Identify which cell holds the provided text, then report its (x, y) central coordinate. 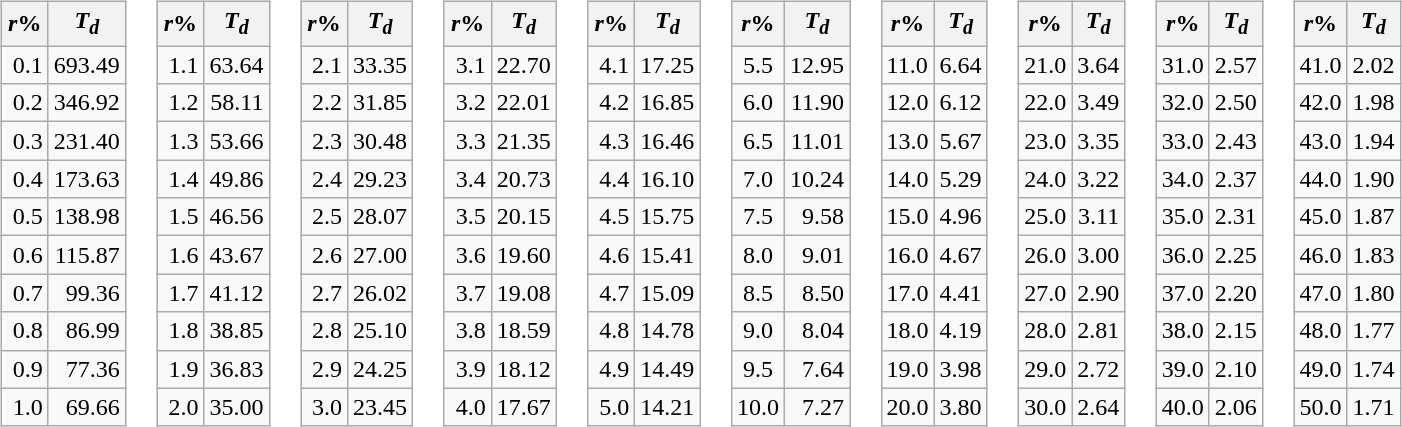
38.0 (1182, 331)
115.87 (86, 255)
2.20 (1236, 293)
1.7 (180, 293)
46.56 (236, 217)
41.0 (1320, 65)
4.2 (612, 103)
13.0 (908, 141)
8.50 (816, 293)
5.0 (612, 407)
14.21 (668, 407)
2.72 (1098, 369)
1.1 (180, 65)
1.3 (180, 141)
19.0 (908, 369)
8.5 (758, 293)
4.5 (612, 217)
21.35 (524, 141)
2.5 (324, 217)
0.4 (24, 179)
1.9 (180, 369)
40.0 (1182, 407)
2.25 (1236, 255)
2.31 (1236, 217)
29.0 (1046, 369)
99.36 (86, 293)
4.9 (612, 369)
20.0 (908, 407)
11.01 (816, 141)
15.0 (908, 217)
4.0 (468, 407)
5.5 (758, 65)
45.0 (1320, 217)
43.0 (1320, 141)
15.41 (668, 255)
2.3 (324, 141)
37.0 (1182, 293)
18.59 (524, 331)
3.7 (468, 293)
15.09 (668, 293)
33.0 (1182, 141)
1.80 (1374, 293)
28.0 (1046, 331)
3.3 (468, 141)
18.12 (524, 369)
14.78 (668, 331)
15.75 (668, 217)
3.11 (1098, 217)
2.0 (180, 407)
36.83 (236, 369)
16.85 (668, 103)
3.00 (1098, 255)
29.23 (380, 179)
1.94 (1374, 141)
7.5 (758, 217)
14.0 (908, 179)
2.9 (324, 369)
63.64 (236, 65)
24.0 (1046, 179)
46.0 (1320, 255)
1.4 (180, 179)
9.0 (758, 331)
2.4 (324, 179)
25.0 (1046, 217)
4.3 (612, 141)
4.41 (960, 293)
1.90 (1374, 179)
3.98 (960, 369)
12.95 (816, 65)
2.1 (324, 65)
0.1 (24, 65)
2.6 (324, 255)
26.02 (380, 293)
6.64 (960, 65)
22.70 (524, 65)
2.2 (324, 103)
4.4 (612, 179)
2.8 (324, 331)
3.6 (468, 255)
49.0 (1320, 369)
44.0 (1320, 179)
86.99 (86, 331)
4.7 (612, 293)
693.49 (86, 65)
7.27 (816, 407)
32.0 (1182, 103)
43.67 (236, 255)
14.49 (668, 369)
8.0 (758, 255)
3.80 (960, 407)
22.0 (1046, 103)
27.0 (1046, 293)
0.7 (24, 293)
1.5 (180, 217)
31.0 (1182, 65)
0.2 (24, 103)
2.57 (1236, 65)
3.4 (468, 179)
9.01 (816, 255)
16.46 (668, 141)
30.0 (1046, 407)
3.8 (468, 331)
2.90 (1098, 293)
0.6 (24, 255)
24.25 (380, 369)
4.6 (612, 255)
25.10 (380, 331)
31.85 (380, 103)
35.00 (236, 407)
17.0 (908, 293)
16.0 (908, 255)
39.0 (1182, 369)
23.45 (380, 407)
1.2 (180, 103)
2.50 (1236, 103)
50.0 (1320, 407)
0.3 (24, 141)
10.24 (816, 179)
8.04 (816, 331)
3.35 (1098, 141)
2.81 (1098, 331)
2.64 (1098, 407)
0.5 (24, 217)
22.01 (524, 103)
3.5 (468, 217)
1.77 (1374, 331)
3.64 (1098, 65)
4.8 (612, 331)
1.98 (1374, 103)
16.10 (668, 179)
3.2 (468, 103)
4.1 (612, 65)
20.15 (524, 217)
0.8 (24, 331)
9.58 (816, 217)
3.22 (1098, 179)
6.5 (758, 141)
4.96 (960, 217)
3.1 (468, 65)
10.0 (758, 407)
30.48 (380, 141)
3.49 (1098, 103)
2.43 (1236, 141)
2.10 (1236, 369)
27.00 (380, 255)
12.0 (908, 103)
1.6 (180, 255)
346.92 (86, 103)
53.66 (236, 141)
1.8 (180, 331)
18.0 (908, 331)
19.08 (524, 293)
4.67 (960, 255)
1.0 (24, 407)
21.0 (1046, 65)
17.25 (668, 65)
3.9 (468, 369)
33.35 (380, 65)
6.12 (960, 103)
42.0 (1320, 103)
138.98 (86, 217)
1.74 (1374, 369)
23.0 (1046, 141)
58.11 (236, 103)
1.71 (1374, 407)
9.5 (758, 369)
173.63 (86, 179)
4.19 (960, 331)
6.0 (758, 103)
47.0 (1320, 293)
17.67 (524, 407)
3.0 (324, 407)
20.73 (524, 179)
1.87 (1374, 217)
19.60 (524, 255)
1.83 (1374, 255)
49.86 (236, 179)
77.36 (86, 369)
2.15 (1236, 331)
2.02 (1374, 65)
41.12 (236, 293)
36.0 (1182, 255)
2.37 (1236, 179)
0.9 (24, 369)
7.64 (816, 369)
5.29 (960, 179)
2.7 (324, 293)
11.90 (816, 103)
231.40 (86, 141)
28.07 (380, 217)
34.0 (1182, 179)
69.66 (86, 407)
48.0 (1320, 331)
7.0 (758, 179)
11.0 (908, 65)
2.06 (1236, 407)
26.0 (1046, 255)
35.0 (1182, 217)
38.85 (236, 331)
5.67 (960, 141)
